Return the [X, Y] coordinate for the center point of the cell that contains the specified text.  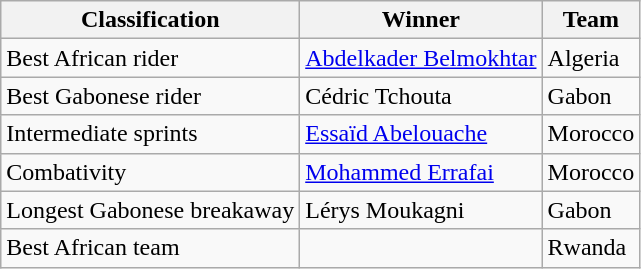
Lérys Moukagni [421, 210]
Team [591, 20]
Rwanda [591, 248]
Essaïd Abelouache [421, 134]
Best Gabonese rider [150, 96]
Winner [421, 20]
Best African rider [150, 58]
Best African team [150, 248]
Algeria [591, 58]
Mohammed Errafai [421, 172]
Abdelkader Belmokhtar [421, 58]
Cédric Tchouta [421, 96]
Combativity [150, 172]
Intermediate sprints [150, 134]
Longest Gabonese breakaway [150, 210]
Classification [150, 20]
